Search for the cell housing the specified text and yield its (X, Y) center coordinate. 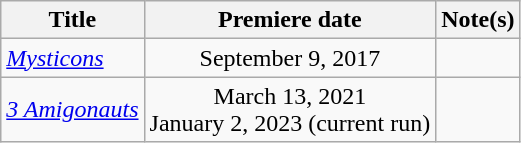
Premiere date (290, 20)
September 9, 2017 (290, 58)
Title (72, 20)
Mysticons (72, 58)
Note(s) (478, 20)
3 Amigonauts (72, 110)
March 13, 2021January 2, 2023 (current run) (290, 110)
